Find where the given text appears and provide that cell's center as (X, Y) coordinate. 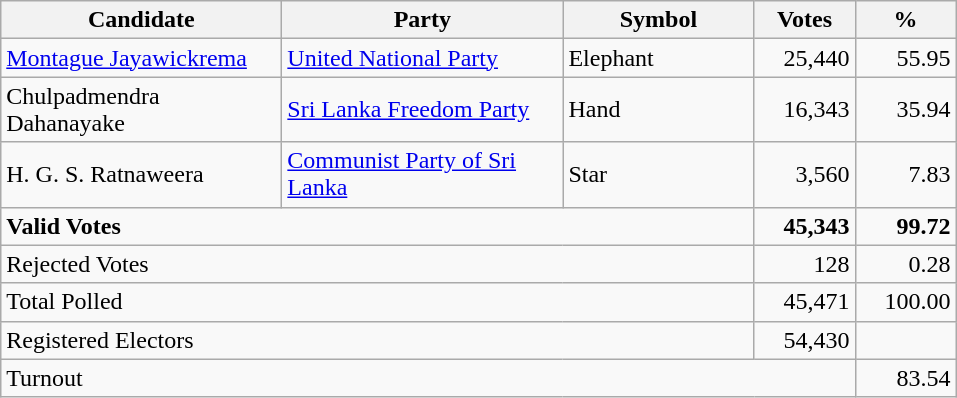
35.94 (906, 110)
Registered Electors (378, 340)
128 (804, 264)
Valid Votes (378, 226)
54,430 (804, 340)
99.72 (906, 226)
Turnout (428, 378)
Party (422, 20)
United National Party (422, 58)
7.83 (906, 174)
Symbol (658, 20)
83.54 (906, 378)
Rejected Votes (378, 264)
Star (658, 174)
Sri Lanka Freedom Party (422, 110)
% (906, 20)
Total Polled (378, 302)
45,343 (804, 226)
25,440 (804, 58)
Chulpadmendra Dahanayake (142, 110)
Candidate (142, 20)
Elephant (658, 58)
Communist Party of Sri Lanka (422, 174)
H. G. S. Ratnaweera (142, 174)
0.28 (906, 264)
Hand (658, 110)
16,343 (804, 110)
45,471 (804, 302)
Montague Jayawickrema (142, 58)
100.00 (906, 302)
3,560 (804, 174)
55.95 (906, 58)
Votes (804, 20)
